Output the (X, Y) coordinate of the center of the cell containing the given text.  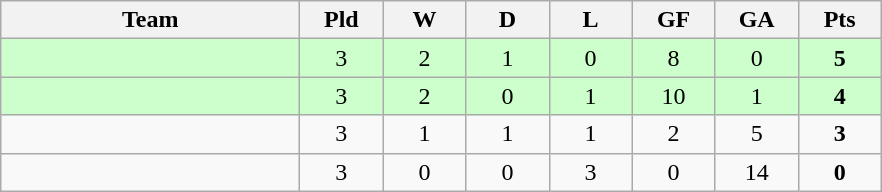
10 (674, 96)
4 (840, 96)
14 (756, 172)
GA (756, 20)
L (590, 20)
8 (674, 58)
GF (674, 20)
Pts (840, 20)
Team (150, 20)
W (424, 20)
D (508, 20)
Pld (342, 20)
